Output the (X, Y) coordinate of the center of the cell containing the given text.  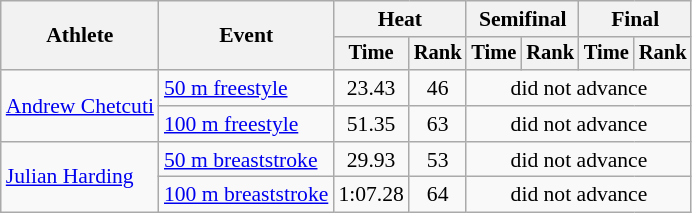
53 (438, 160)
Andrew Chetcuti (80, 106)
63 (438, 124)
50 m breaststroke (246, 160)
29.93 (370, 160)
50 m freestyle (246, 88)
Julian Harding (80, 178)
100 m freestyle (246, 124)
100 m breaststroke (246, 195)
Heat (400, 19)
Athlete (80, 36)
Semifinal (522, 19)
Event (246, 36)
51.35 (370, 124)
64 (438, 195)
Final (635, 19)
23.43 (370, 88)
46 (438, 88)
1:07.28 (370, 195)
